Find where the given text appears and provide that cell's center as (x, y) coordinate. 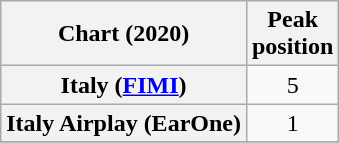
Peakposition (292, 34)
Italy (FIMI) (124, 85)
Chart (2020) (124, 34)
Italy Airplay (EarOne) (124, 123)
1 (292, 123)
5 (292, 85)
